Extract the [x, y] coordinate from the center of the cell holding the provided text.  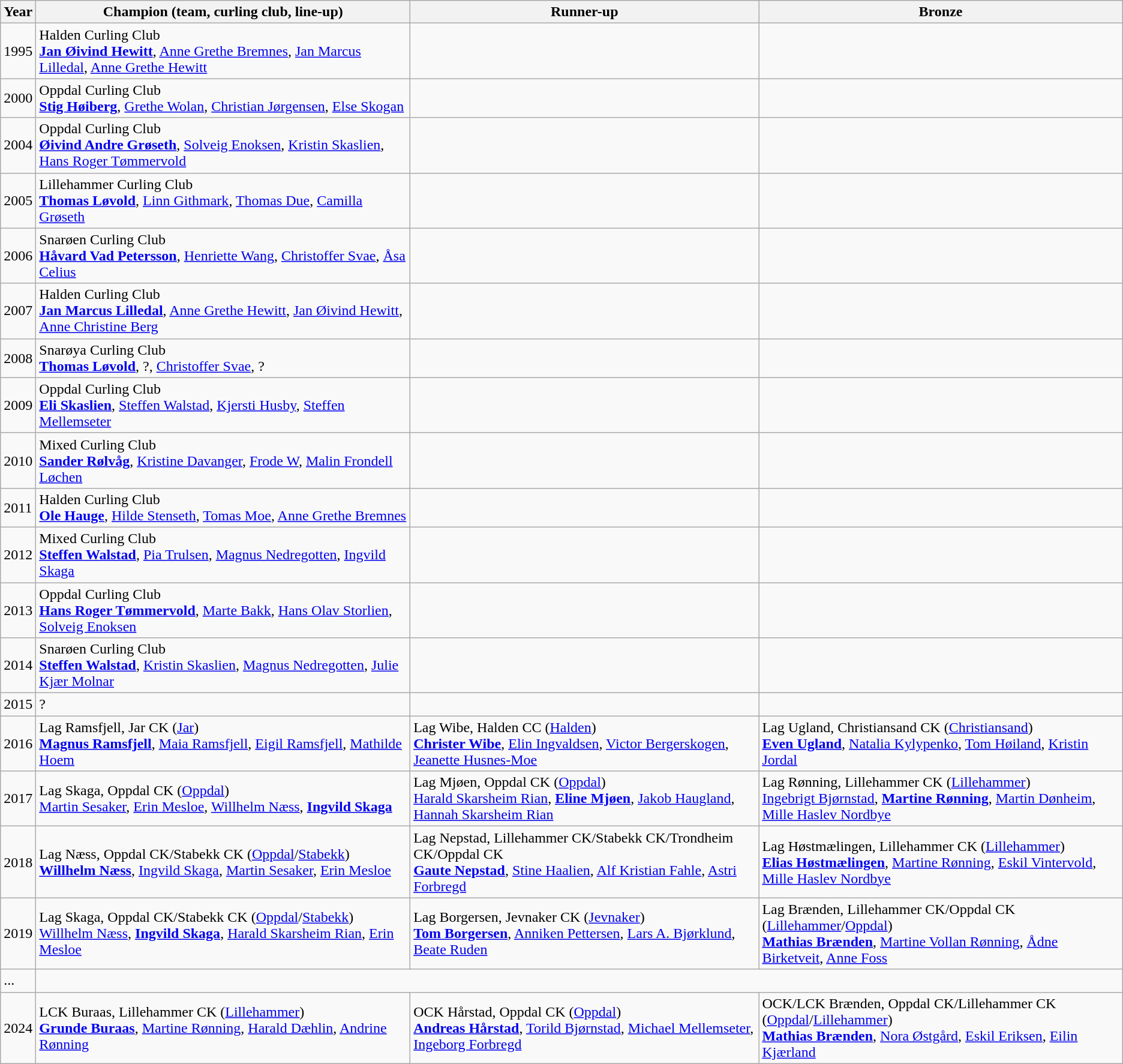
Oppdal Curling ClubStig Høiberg, Grethe Wolan, Christian Jørgensen, Else Skogan [223, 98]
Snarøya Curling ClubThomas Løvold, ?, Christoffer Svae, ? [223, 358]
2019 [18, 934]
2010 [18, 460]
Oppdal Curling ClubØivind Andre Grøseth, Solveig Enoksen, Kristin Skaslien, Hans Roger Tømmervold [223, 145]
2015 [18, 705]
2011 [18, 508]
Lag Brænden, Lillehammer CK/Oppdal CK (Lillehammer/Oppdal)Mathias Brænden, Martine Vollan Rønning, Ådne Birketveit, Anne Foss [941, 934]
? [223, 705]
Lag Ugland, Christiansand CK (Christiansand)Even Ugland, Natalia Kylypenko, Tom Høiland, Kristin Jordal [941, 744]
2005 [18, 200]
Halden Curling ClubJan Marcus Lilledal, Anne Grethe Hewitt, Jan Øivind Hewitt, Anne Christine Berg [223, 311]
Lag Wibe, Halden CC (Halden)Christer Wibe, Elin Ingvaldsen, Victor Bergerskogen, Jeanette Husnes-Moe [584, 744]
2014 [18, 666]
Year [18, 12]
2012 [18, 555]
Runner-up [584, 12]
2016 [18, 744]
Champion (team, curling club, line-up) [223, 12]
Snarøen Curling ClubHåvard Vad Petersson, Henriette Wang, Christoffer Svae, Åsa Celius [223, 256]
Lag Skaga, Oppdal CK (Oppdal)Martin Sesaker, Erin Mesloe, Willhelm Næss, Ingvild Skaga [223, 799]
2000 [18, 98]
LCK Buraas, Lillehammer CK (Lillehammer)Grunde Buraas, Martine Rønning, Harald Dæhlin, Andrine Rønning [223, 1027]
Lag Næss, Oppdal CK/Stabekk CK (Oppdal/Stabekk)Willhelm Næss, Ingvild Skaga, Martin Sesaker, Erin Mesloe [223, 862]
Lag Ramsfjell, Jar CK (Jar)Magnus Ramsfjell, Maia Ramsfjell, Eigil Ramsfjell, Mathilde Hoem [223, 744]
Lag Borgersen, Jevnaker CK (Jevnaker)Tom Borgersen, Anniken Pettersen, Lars A. Bjørklund, Beate Ruden [584, 934]
Lag Nepstad, Lillehammer CK/Stabekk CK/Trondheim CK/Oppdal CKGaute Nepstad, Stine Haalien, Alf Kristian Fahle, Astri Forbregd [584, 862]
2009 [18, 405]
2017 [18, 799]
OCK/LCK Brænden, Oppdal CK/Lillehammer CK (Oppdal/Lillehammer)Mathias Brænden, Nora Østgård, Eskil Eriksen, Eilin Kjærland [941, 1027]
2008 [18, 358]
Oppdal Curling ClubEli Skaslien, Steffen Walstad, Kjersti Husby, Steffen Mellemseter [223, 405]
Oppdal Curling ClubHans Roger Tømmervold, Marte Bakk, Hans Olav Storlien, Solveig Enoksen [223, 610]
Mixed Curling ClubSteffen Walstad, Pia Trulsen, Magnus Nedregotten, Ingvild Skaga [223, 555]
Lag Rønning, Lillehammer CK (Lillehammer)Ingebrigt Bjørnstad, Martine Rønning, Martin Dønheim, Mille Haslev Nordbye [941, 799]
2007 [18, 311]
Lag Høstmælingen, Lillehammer CK (Lillehammer)Elias Høstmælingen, Martine Rønning, Eskil Vintervold, Mille Haslev Nordbye [941, 862]
1995 [18, 51]
2018 [18, 862]
2006 [18, 256]
Lag Skaga, Oppdal CK/Stabekk CK (Oppdal/Stabekk)Willhelm Næss, Ingvild Skaga, Harald Skarsheim Rian, Erin Mesloe [223, 934]
Lag Mjøen, Oppdal CK (Oppdal)Harald Skarsheim Rian, Eline Mjøen, Jakob Haugland, Hannah Skarsheim Rian [584, 799]
Bronze [941, 12]
2004 [18, 145]
Snarøen Curling ClubSteffen Walstad, Kristin Skaslien, Magnus Nedregotten, Julie Kjær Molnar [223, 666]
Halden Curling ClubJan Øivind Hewitt, Anne Grethe Bremnes, Jan Marcus Lilledal, Anne Grethe Hewitt [223, 51]
Mixed Curling ClubSander Rølvåg, Kristine Davanger, Frode W, Malin Frondell Løchen [223, 460]
Halden Curling ClubOle Hauge, Hilde Stenseth, Tomas Moe, Anne Grethe Bremnes [223, 508]
2024 [18, 1027]
Lillehammer Curling ClubThomas Løvold, Linn Githmark, Thomas Due, Camilla Grøseth [223, 200]
OCK Hårstad, Oppdal CK (Oppdal)Andreas Hårstad, Torild Bjørnstad, Michael Mellemseter, Ingeborg Forbregd [584, 1027]
2013 [18, 610]
... [18, 981]
